Detect which cell encompasses the target text, then output its [x, y] center coordinate. 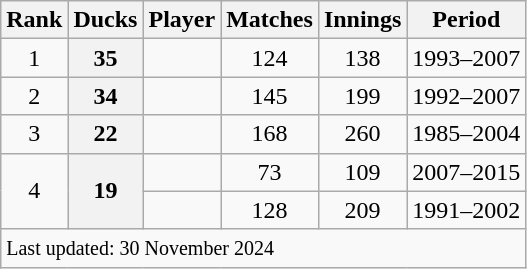
Innings [362, 20]
1992–2007 [466, 96]
138 [362, 58]
199 [362, 96]
Ducks [106, 20]
Matches [270, 20]
109 [362, 172]
209 [362, 210]
1991–2002 [466, 210]
124 [270, 58]
1985–2004 [466, 134]
34 [106, 96]
2007–2015 [466, 172]
2 [34, 96]
Period [466, 20]
Last updated: 30 November 2024 [264, 248]
260 [362, 134]
Player [182, 20]
35 [106, 58]
168 [270, 134]
4 [34, 191]
73 [270, 172]
1993–2007 [466, 58]
19 [106, 191]
22 [106, 134]
145 [270, 96]
128 [270, 210]
Rank [34, 20]
1 [34, 58]
3 [34, 134]
